From the cell containing the given text, extract its center point as [X, Y] coordinate. 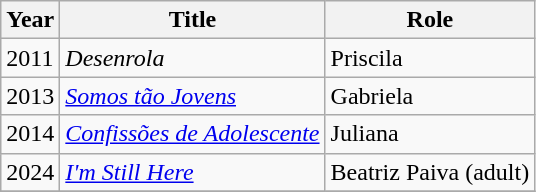
Priscila [430, 58]
Role [430, 20]
Gabriela [430, 96]
2013 [30, 96]
2014 [30, 134]
Beatriz Paiva (adult) [430, 172]
Desenrola [192, 58]
Somos tão Jovens [192, 96]
Title [192, 20]
2011 [30, 58]
I'm Still Here [192, 172]
Year [30, 20]
Confissões de Adolescente [192, 134]
Juliana [430, 134]
2024 [30, 172]
